Search for the cell housing the specified text and yield its (X, Y) center coordinate. 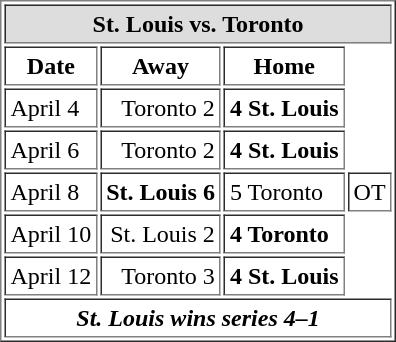
April 8 (50, 192)
St. Louis 2 (160, 234)
April 4 (50, 108)
5 Toronto (284, 192)
St. Louis vs. Toronto (198, 24)
April 6 (50, 150)
Date (50, 66)
OT (370, 192)
Toronto 3 (160, 276)
St. Louis 6 (160, 192)
St. Louis wins series 4–1 (198, 318)
April 12 (50, 276)
Home (284, 66)
April 10 (50, 234)
Away (160, 66)
4 Toronto (284, 234)
